Locate the cell with the specified text and output its [x, y] center coordinate. 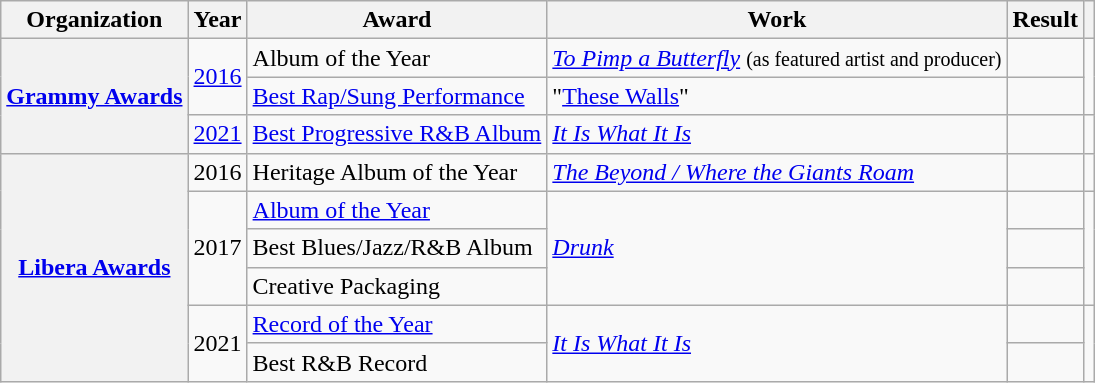
Best Rap/Sung Performance [397, 96]
Work [777, 20]
Year [218, 20]
The Beyond / Where the Giants Roam [777, 172]
2017 [218, 248]
Organization [94, 20]
Best R&B Record [397, 362]
Award [397, 20]
Heritage Album of the Year [397, 172]
To Pimp a Butterfly (as featured artist and producer) [777, 58]
Grammy Awards [94, 96]
Libera Awards [94, 267]
Creative Packaging [397, 286]
"These Walls" [777, 96]
Record of the Year [397, 324]
Best Blues/Jazz/R&B Album [397, 248]
Drunk [777, 248]
Best Progressive R&B Album [397, 134]
Result [1045, 20]
